Capture the cell that displays the provided text and extract its [X, Y] central coordinate. 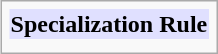
Specialization Rule [109, 24]
